Find where the given text appears and provide that cell's center as (x, y) coordinate. 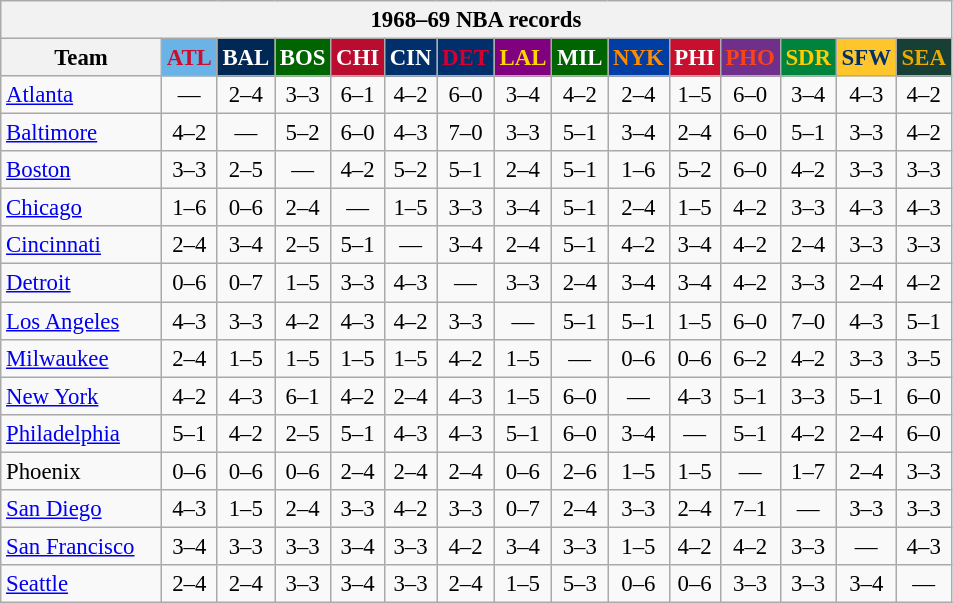
Team (82, 58)
7–1 (750, 509)
Milwaukee (82, 358)
SEA (924, 58)
BOS (303, 58)
Boston (82, 170)
SDR (808, 58)
Detroit (82, 283)
Cincinnati (82, 245)
CHI (358, 58)
DET (466, 58)
ATL (189, 58)
MIL (580, 58)
PHO (750, 58)
Chicago (82, 208)
Atlanta (82, 95)
BAL (246, 58)
Philadelphia (82, 433)
Phoenix (82, 471)
CIN (410, 58)
San Diego (82, 509)
6–2 (750, 358)
LAL (522, 58)
3–5 (924, 358)
SFW (866, 58)
PHI (694, 58)
Seattle (82, 584)
2–6 (580, 471)
New York (82, 396)
San Francisco (82, 546)
1–7 (808, 471)
Los Angeles (82, 321)
5–3 (580, 584)
1968–69 NBA records (476, 20)
Baltimore (82, 133)
NYK (638, 58)
